For the text-containing cell, return its midpoint in (X, Y) coordinate format. 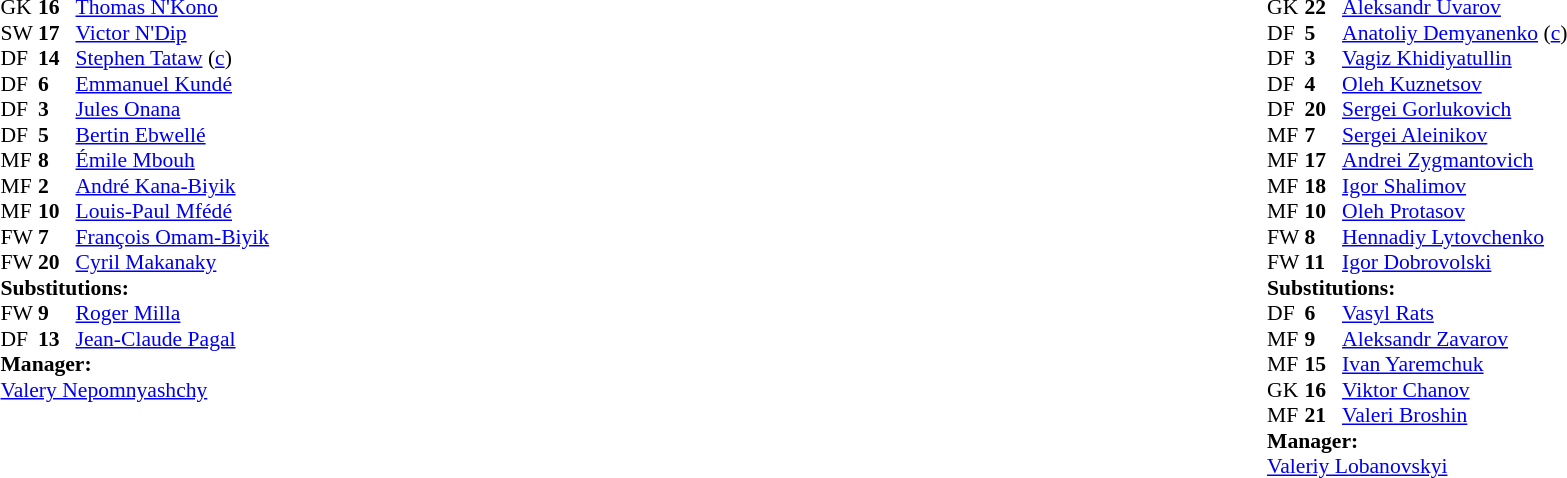
Hennadiy Lytovchenko (1454, 237)
21 (1324, 415)
GK (1286, 390)
13 (57, 339)
Igor Shalimov (1454, 186)
Jean-Claude Pagal (173, 339)
Oleh Protasov (1454, 211)
15 (1324, 365)
14 (57, 59)
Sergei Gorlukovich (1454, 109)
Valery Nepomnyashchy (134, 390)
Vagiz Khidiyatullin (1454, 59)
Émile Mbouh (173, 161)
Andrei Zygmantovich (1454, 161)
Emmanuel Kundé (173, 84)
Cyril Makanaky (173, 263)
Viktor Chanov (1454, 390)
Vasyl Rats (1454, 313)
Roger Milla (173, 313)
Anatoliy Demyanenko (c) (1454, 33)
Bertin Ebwellé (173, 135)
Ivan Yaremchuk (1454, 365)
16 (1324, 390)
SW (19, 33)
André Kana-Biyik (173, 186)
18 (1324, 186)
Sergei Aleinikov (1454, 135)
11 (1324, 263)
4 (1324, 84)
Louis-Paul Mfédé (173, 211)
Igor Dobrovolski (1454, 263)
Victor N'Dip (173, 33)
Jules Onana (173, 109)
2 (57, 186)
François Omam-Biyik (173, 237)
Oleh Kuznetsov (1454, 84)
Stephen Tataw (c) (173, 59)
Valeri Broshin (1454, 415)
Aleksandr Zavarov (1454, 339)
